Extract the [X, Y] coordinate from the center of the cell holding the provided text.  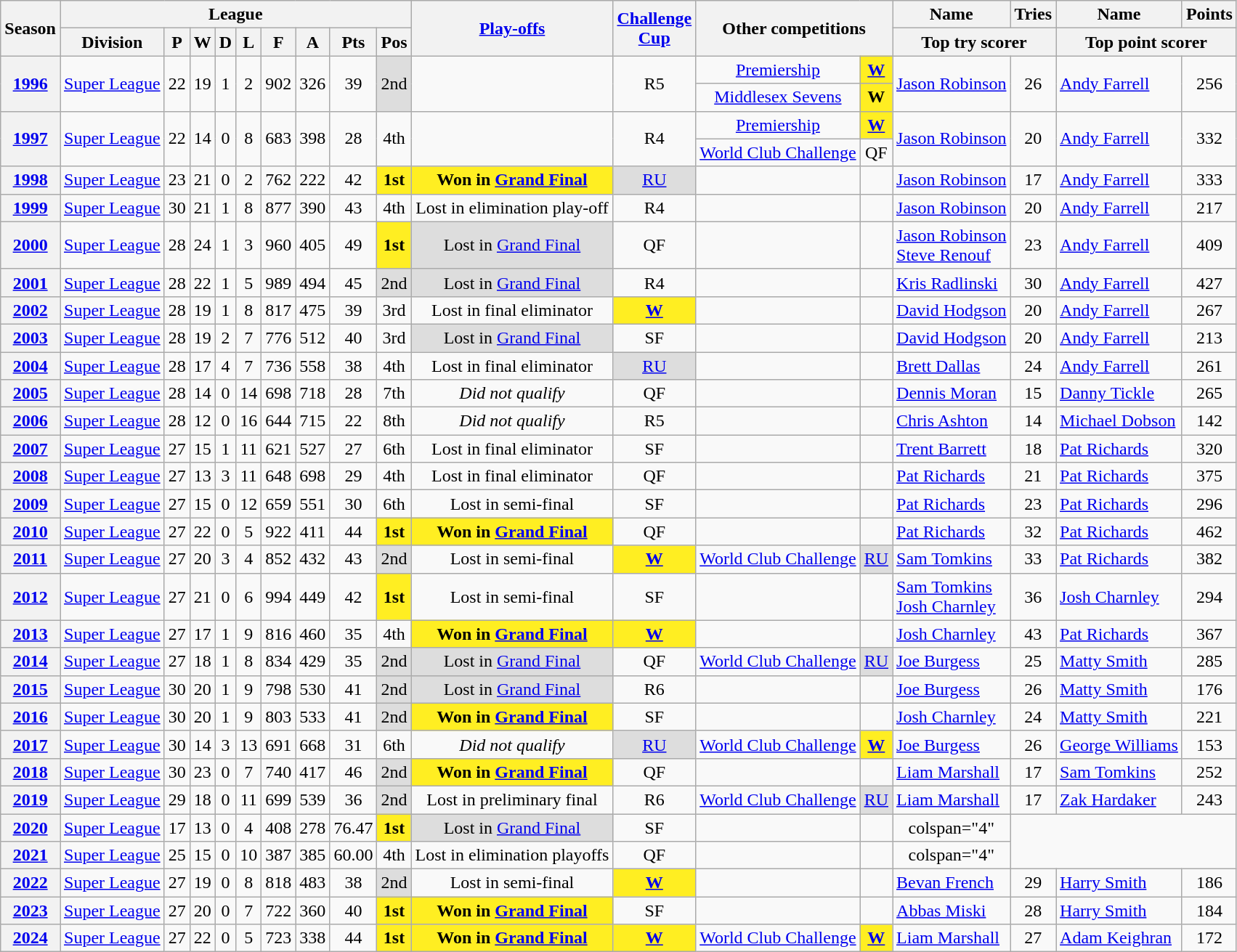
989 [279, 282]
Play-offs [512, 28]
2024 [31, 938]
Brett Dallas [952, 365]
432 [312, 559]
P [177, 42]
530 [312, 689]
Kris Radlinski [952, 282]
153 [1209, 744]
449 [312, 597]
6 [248, 597]
296 [1209, 504]
294 [1209, 597]
45 [353, 282]
718 [312, 394]
221 [1209, 717]
F [279, 42]
243 [1209, 800]
2015 [31, 689]
417 [312, 772]
429 [312, 662]
994 [279, 597]
213 [1209, 338]
76.47 [353, 827]
2000 [31, 245]
Dennis Moran [952, 394]
382 [1209, 559]
D [225, 42]
2002 [31, 310]
L [248, 42]
405 [312, 245]
699 [279, 800]
2023 [31, 911]
142 [1209, 421]
803 [279, 717]
902 [279, 84]
462 [1209, 532]
184 [1209, 911]
217 [1209, 208]
683 [279, 139]
Points [1209, 15]
398 [312, 139]
2014 [31, 662]
408 [279, 827]
Abbas Miski [952, 911]
691 [279, 744]
2009 [31, 504]
60.00 [353, 855]
Lost in preliminary final [512, 800]
8th [394, 421]
818 [279, 883]
512 [312, 338]
265 [1209, 394]
2007 [31, 449]
494 [312, 282]
551 [312, 504]
2021 [31, 855]
Pos [394, 42]
1997 [31, 139]
387 [279, 855]
Top try scorer [975, 42]
644 [279, 421]
172 [1209, 938]
Lost in elimination play-off [512, 208]
ChallengeCup [654, 28]
332 [1209, 139]
Adam Keighran [1119, 938]
2006 [31, 421]
Season [31, 28]
2001 [31, 282]
2016 [31, 717]
16 [248, 421]
Bevan French [952, 883]
922 [279, 532]
834 [279, 662]
267 [1209, 310]
Division [112, 42]
Michael Dobson [1119, 421]
375 [1209, 476]
817 [279, 310]
278 [312, 827]
723 [279, 938]
10 [248, 855]
Tries [1033, 15]
715 [312, 421]
Jason RobinsonSteve Renouf [952, 245]
Zak Hardaker [1119, 800]
558 [312, 365]
527 [312, 449]
176 [1209, 689]
533 [312, 717]
648 [279, 476]
539 [312, 800]
46 [353, 772]
333 [1209, 180]
31 [353, 744]
1996 [31, 84]
320 [1209, 449]
261 [1209, 365]
1999 [31, 208]
338 [312, 938]
722 [279, 911]
2011 [31, 559]
877 [279, 208]
Other competitions [795, 28]
2005 [31, 394]
2018 [31, 772]
659 [279, 504]
222 [312, 180]
367 [1209, 634]
49 [353, 245]
2010 [31, 532]
2003 [31, 338]
Middlesex Sevens [778, 97]
A [312, 42]
256 [1209, 84]
Chris Ashton [952, 421]
411 [312, 532]
427 [1209, 282]
776 [279, 338]
252 [1209, 772]
816 [279, 634]
Lost in elimination playoffs [512, 855]
2012 [31, 597]
Top point scorer [1146, 42]
475 [312, 310]
2019 [31, 800]
740 [279, 772]
762 [279, 180]
409 [1209, 245]
360 [312, 911]
Danny Tickle [1119, 394]
2017 [31, 744]
483 [312, 883]
2022 [31, 883]
33 [1033, 559]
621 [279, 449]
2008 [31, 476]
390 [312, 208]
Pts [353, 42]
736 [279, 365]
186 [1209, 883]
7th [394, 394]
285 [1209, 662]
326 [312, 84]
668 [312, 744]
460 [312, 634]
960 [279, 245]
George Williams [1119, 744]
2004 [31, 365]
League [235, 15]
385 [312, 855]
852 [279, 559]
32 [1033, 532]
798 [279, 689]
2013 [31, 634]
Trent Barrett [952, 449]
1998 [31, 180]
2020 [31, 827]
Sam TomkinsJosh Charnley [952, 597]
